Return the [X, Y] coordinate for the center point of the cell that contains the specified text.  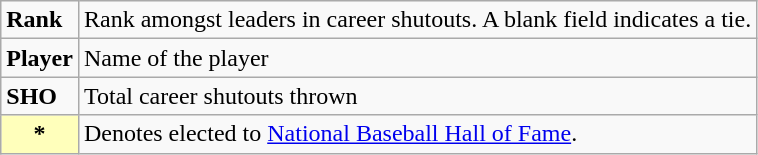
SHO [40, 96]
Rank amongst leaders in career shutouts. A blank field indicates a tie. [417, 20]
Total career shutouts thrown [417, 96]
Player [40, 58]
* [40, 134]
Rank [40, 20]
Denotes elected to National Baseball Hall of Fame. [417, 134]
Name of the player [417, 58]
